From the cell containing the given text, extract its center point as [X, Y] coordinate. 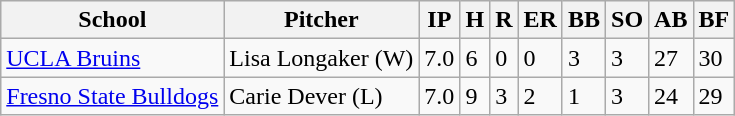
1 [584, 96]
UCLA Bruins [112, 58]
IP [440, 20]
2 [540, 96]
BB [584, 20]
Lisa Longaker (W) [322, 58]
R [504, 20]
School [112, 20]
Pitcher [322, 20]
27 [671, 58]
H [475, 20]
SO [628, 20]
ER [540, 20]
6 [475, 58]
Fresno State Bulldogs [112, 96]
24 [671, 96]
30 [714, 58]
BF [714, 20]
AB [671, 20]
Carie Dever (L) [322, 96]
9 [475, 96]
29 [714, 96]
